Capture the cell that displays the provided text and extract its (X, Y) central coordinate. 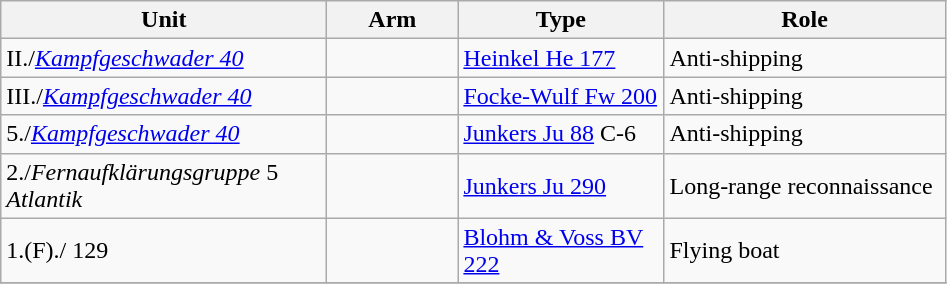
Junkers Ju 290 (561, 186)
Blohm & Voss BV 222 (561, 250)
Type (561, 20)
5./Kampfgeschwader 40 (164, 134)
Junkers Ju 88 C-6 (561, 134)
Heinkel He 177 (561, 58)
1.(F)./ 129 (164, 250)
III./Kampfgeschwader 40 (164, 96)
Role (804, 20)
Unit (164, 20)
2./Fernaufklärungsgruppe 5 Atlantik (164, 186)
II./Kampfgeschwader 40 (164, 58)
Focke-Wulf Fw 200 (561, 96)
Flying boat (804, 250)
Long-range reconnaissance (804, 186)
Arm (392, 20)
